Locate the cell with the specified text and output its (X, Y) center coordinate. 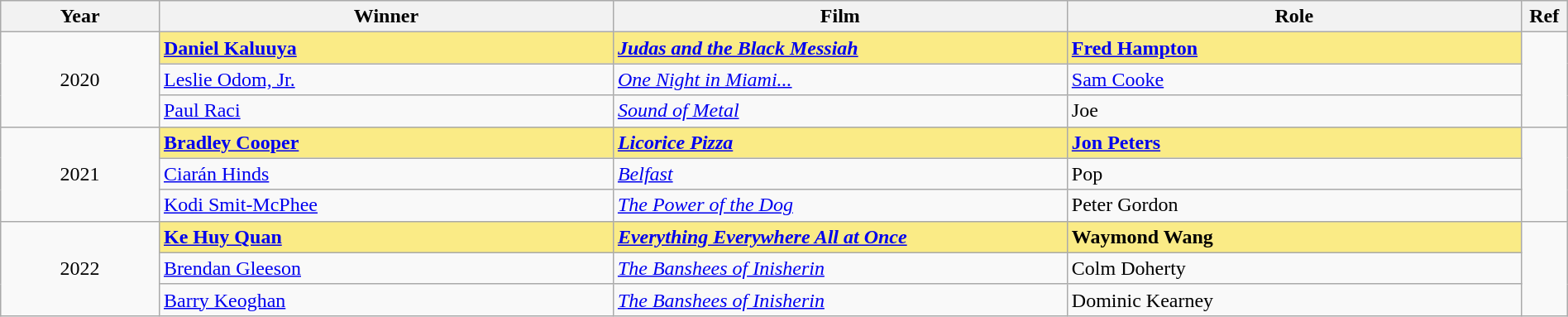
Barry Keoghan (385, 300)
Bradley Cooper (385, 142)
2021 (80, 174)
Dominic Kearney (1293, 300)
Judas and the Black Messiah (840, 48)
2022 (80, 268)
Kodi Smit-McPhee (385, 205)
Daniel Kaluuya (385, 48)
Sam Cooke (1293, 79)
Joe (1293, 111)
Leslie Odom, Jr. (385, 79)
Paul Raci (385, 111)
Ref (1544, 17)
Waymond Wang (1293, 237)
Everything Everywhere All at Once (840, 237)
Role (1293, 17)
The Power of the Dog (840, 205)
Ciarán Hinds (385, 174)
Brendan Gleeson (385, 268)
Sound of Metal (840, 111)
Ke Huy Quan (385, 237)
Belfast (840, 174)
Peter Gordon (1293, 205)
Licorice Pizza (840, 142)
Film (840, 17)
One Night in Miami... (840, 79)
2020 (80, 79)
Winner (385, 17)
Year (80, 17)
Colm Doherty (1293, 268)
Jon Peters (1293, 142)
Fred Hampton (1293, 48)
Pop (1293, 174)
